Return the [X, Y] coordinate for the center point of the cell that contains the specified text.  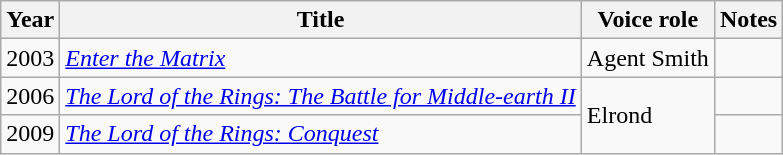
2009 [30, 134]
Agent Smith [648, 58]
Enter the Matrix [320, 58]
Title [320, 20]
The Lord of the Rings: Conquest [320, 134]
Voice role [648, 20]
2003 [30, 58]
Year [30, 20]
Elrond [648, 115]
2006 [30, 96]
The Lord of the Rings: The Battle for Middle-earth II [320, 96]
Notes [748, 20]
